For the text-containing cell, return its midpoint in (X, Y) coordinate format. 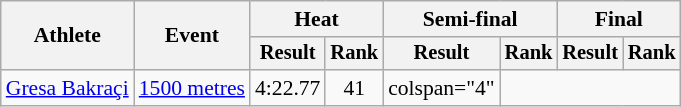
41 (354, 88)
colspan="4" (442, 88)
Gresa Bakraçi (68, 88)
Heat (316, 19)
Final (618, 19)
4:22.77 (288, 88)
1500 metres (192, 88)
Event (192, 36)
Athlete (68, 36)
Semi-final (470, 19)
